Detect which cell encompasses the target text, then output its [x, y] center coordinate. 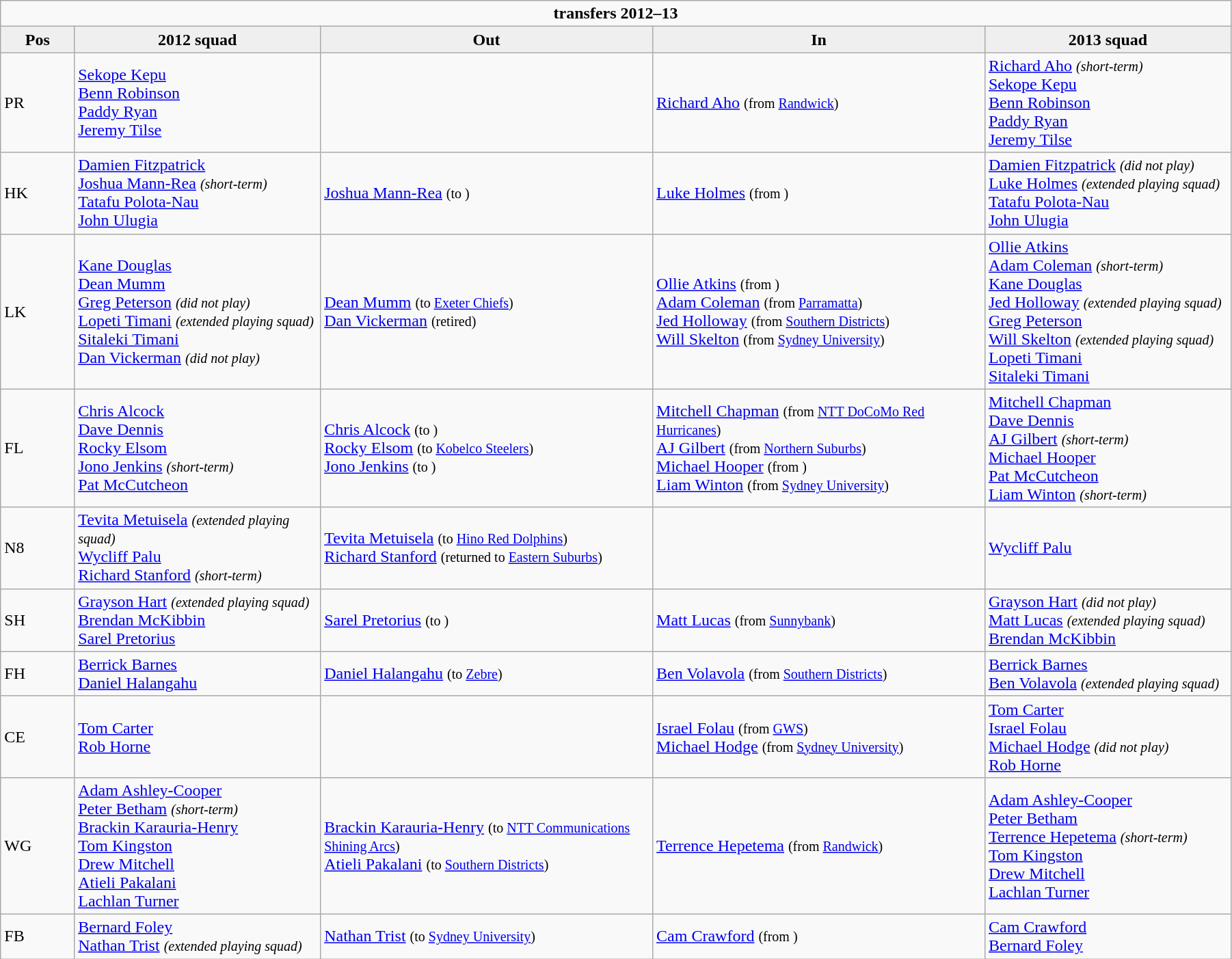
Tom CarterRob Horne [198, 737]
Kane DouglasDean MummGreg Peterson (did not play)Lopeti Timani (extended playing squad)Sitaleki TimaniDan Vickerman (did not play) [198, 312]
Berrick BarnesDaniel Halangahu [198, 674]
Richard Aho (short-term)Sekope KepuBenn RobinsonPaddy RyanJeremy Tilse [1108, 103]
Adam Ashley-CooperPeter BethamTerrence Hepetema (short-term)Tom KingstonDrew MitchellLachlan Turner [1108, 846]
Mitchell ChapmanDave DennisAJ Gilbert (short-term)Michael HooperPat McCutcheonLiam Winton (short-term) [1108, 448]
N8 [38, 548]
Ben Volavola (from Southern Districts) [819, 674]
Sekope KepuBenn RobinsonPaddy RyanJeremy Tilse [198, 103]
PR [38, 103]
HK [38, 193]
FL [38, 448]
Grayson Hart (did not play)Matt Lucas (extended playing squad)Brendan McKibbin [1108, 620]
Cam CrawfordBernard Foley [1108, 936]
Damien Fitzpatrick (did not play)Luke Holmes (extended playing squad)Tatafu Polota-NauJohn Ulugia [1108, 193]
Cam Crawford (from ) [819, 936]
Daniel Halangahu (to Zebre) [487, 674]
In [819, 40]
Israel Folau (from GWS) Michael Hodge (from Sydney University) [819, 737]
FB [38, 936]
Dean Mumm (to Exeter Chiefs) Dan Vickerman (retired) [487, 312]
Sarel Pretorius (to ) [487, 620]
2012 squad [198, 40]
Wycliff Palu [1108, 548]
Chris Alcock (to ) Rocky Elsom (to Kobelco Steelers) Jono Jenkins (to ) [487, 448]
LK [38, 312]
CE [38, 737]
Brackin Karauria-Henry (to NTT Communications Shining Arcs) Atieli Pakalani (to Southern Districts) [487, 846]
Mitchell Chapman (from NTT DoCoMo Red Hurricanes) AJ Gilbert (from Northern Suburbs) Michael Hooper (from ) Liam Winton (from Sydney University) [819, 448]
Matt Lucas (from Sunnybank) [819, 620]
Luke Holmes (from ) [819, 193]
Tevita Metuisela (extended playing squad)Wycliff PaluRichard Stanford (short-term) [198, 548]
Nathan Trist (to Sydney University) [487, 936]
Joshua Mann-Rea (to ) [487, 193]
Grayson Hart (extended playing squad)Brendan McKibbinSarel Pretorius [198, 620]
WG [38, 846]
Tom CarterIsrael FolauMichael Hodge (did not play)Rob Horne [1108, 737]
transfers 2012–13 [616, 14]
Ollie Atkins (from ) Adam Coleman (from Parramatta) Jed Holloway (from Southern Districts) Will Skelton (from Sydney University) [819, 312]
SH [38, 620]
FH [38, 674]
Damien FitzpatrickJoshua Mann-Rea (short-term)Tatafu Polota-NauJohn Ulugia [198, 193]
Tevita Metuisela (to Hino Red Dolphins) Richard Stanford (returned to Eastern Suburbs) [487, 548]
2013 squad [1108, 40]
Out [487, 40]
Adam Ashley-CooperPeter Betham (short-term)Brackin Karauria-HenryTom KingstonDrew MitchellAtieli PakalaniLachlan Turner [198, 846]
Bernard FoleyNathan Trist (extended playing squad) [198, 936]
Richard Aho (from Randwick) [819, 103]
Terrence Hepetema (from Randwick) [819, 846]
Berrick BarnesBen Volavola (extended playing squad) [1108, 674]
Pos [38, 40]
Chris AlcockDave DennisRocky ElsomJono Jenkins (short-term)Pat McCutcheon [198, 448]
